Capture the cell that displays the provided text and extract its [x, y] central coordinate. 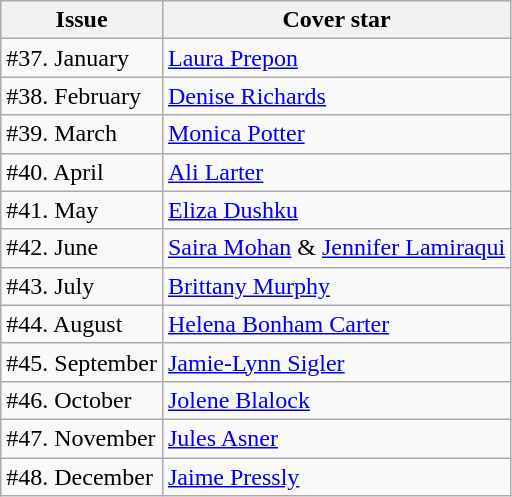
#38. February [82, 96]
Jamie-Lynn Sigler [336, 362]
#47. November [82, 438]
Issue [82, 20]
#41. May [82, 210]
#44. August [82, 324]
#45. September [82, 362]
Monica Potter [336, 134]
Helena Bonham Carter [336, 324]
Cover star [336, 20]
Denise Richards [336, 96]
Eliza Dushku [336, 210]
Jules Asner [336, 438]
#42. June [82, 248]
Saira Mohan & Jennifer Lamiraqui [336, 248]
Brittany Murphy [336, 286]
#40. April [82, 172]
#46. October [82, 400]
#48. December [82, 477]
#37. January [82, 58]
#43. July [82, 286]
Laura Prepon [336, 58]
Ali Larter [336, 172]
#39. March [82, 134]
Jolene Blalock [336, 400]
Jaime Pressly [336, 477]
